Extract the [X, Y] coordinate from the center of the cell holding the provided text.  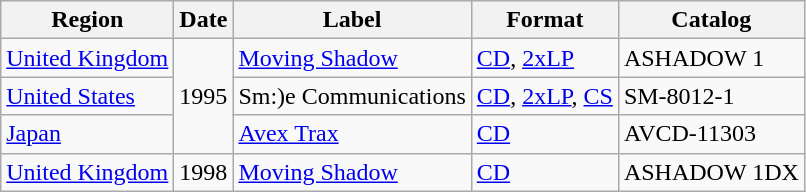
Format [544, 20]
ASHADOW 1DX [711, 172]
Avex Trax [352, 134]
Japan [88, 134]
ASHADOW 1 [711, 58]
Region [88, 20]
SM-8012-1 [711, 96]
Date [204, 20]
1995 [204, 96]
Catalog [711, 20]
Sm:)e Communications [352, 96]
United States [88, 96]
AVCD-11303 [711, 134]
1998 [204, 172]
CD, 2xLP, CS [544, 96]
Label [352, 20]
CD, 2xLP [544, 58]
